Identify which cell holds the provided text, then report its (X, Y) central coordinate. 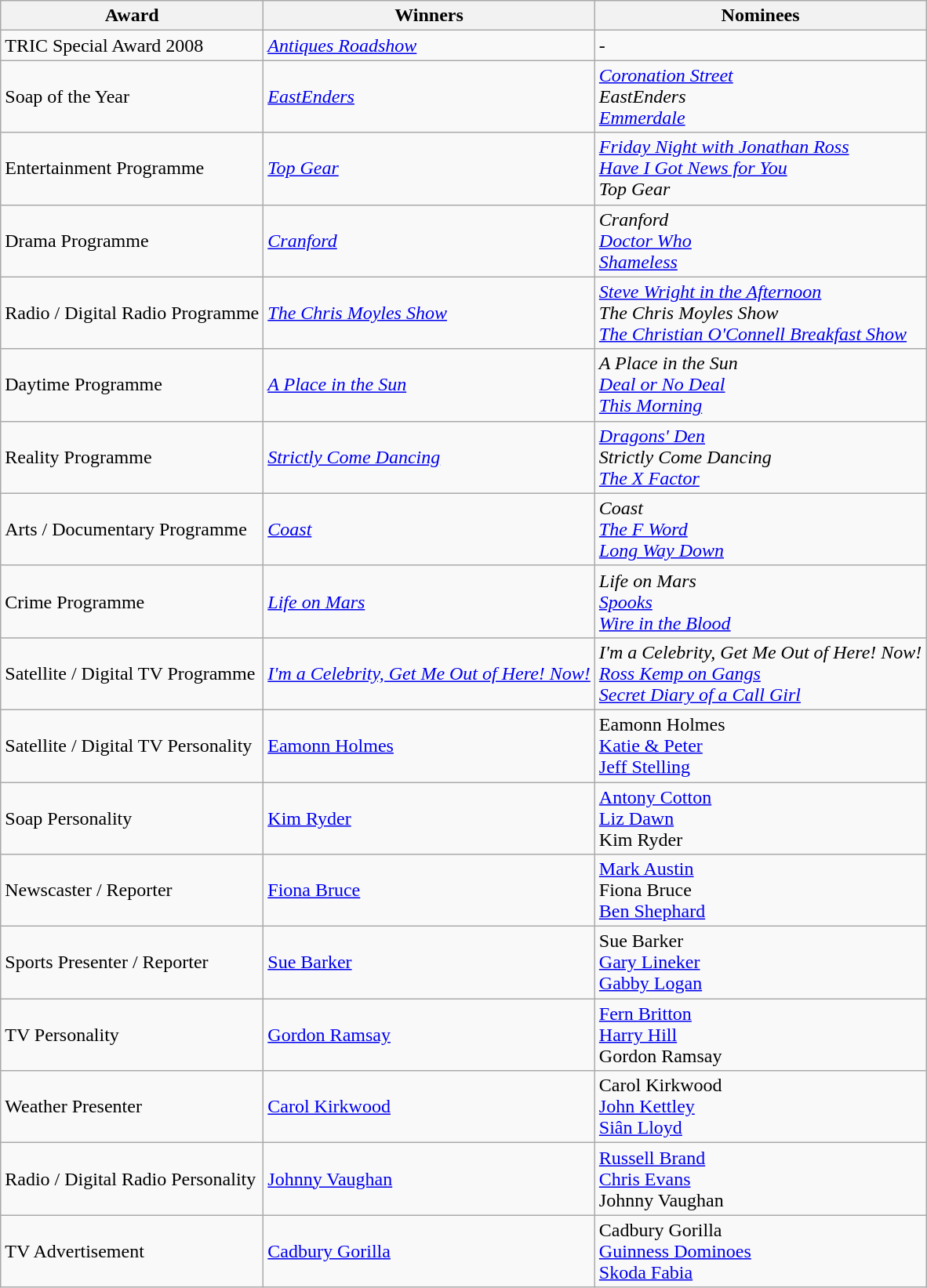
Daytime Programme (132, 385)
Carol Kirkwood John Kettley Siân Lloyd (761, 1107)
- (761, 45)
TRIC Special Award 2008 (132, 45)
Steve Wright in the Afternoon The Chris Moyles Show The Christian O'Connell Breakfast Show (761, 313)
Sue Barker Gary Lineker Gabby Logan (761, 963)
Nominees (761, 16)
Cadbury Gorilla (430, 1251)
Top Gear (430, 169)
Soap Personality (132, 818)
Sue Barker (430, 963)
I'm a Celebrity, Get Me Out of Here! Now! (430, 673)
Carol Kirkwood (430, 1107)
Friday Night with Jonathan Ross Have I Got News for You Top Gear (761, 169)
Radio / Digital Radio Programme (132, 313)
EastEnders (430, 96)
Award (132, 16)
Radio / Digital Radio Personality (132, 1179)
Sports Presenter / Reporter (132, 963)
Weather Presenter (132, 1107)
TV Advertisement (132, 1251)
Gordon Ramsay (430, 1035)
Soap of the Year (132, 96)
TV Personality (132, 1035)
Mark Austin Fiona Bruce Ben Shephard (761, 891)
Antiques Roadshow (430, 45)
Drama Programme (132, 241)
Antony Cotton Liz Dawn Kim Ryder (761, 818)
Strictly Come Dancing (430, 457)
Crime Programme (132, 601)
Cranford (430, 241)
Cadbury Gorilla Guinness Dominoes Skoda Fabia (761, 1251)
Fern Britton Harry Hill Gordon Ramsay (761, 1035)
A Place in the Sun Deal or No Deal This Morning (761, 385)
Russell Brand Chris Evans Johnny Vaughan (761, 1179)
Dragons' Den Strictly Come Dancing The X Factor (761, 457)
Fiona Bruce (430, 891)
Kim Ryder (430, 818)
Arts / Documentary Programme (132, 529)
Satellite / Digital TV Personality (132, 746)
The Chris Moyles Show (430, 313)
Reality Programme (132, 457)
Life on Mars Spooks Wire in the Blood (761, 601)
I'm a Celebrity, Get Me Out of Here! Now! Ross Kemp on Gangs Secret Diary of a Call Girl (761, 673)
Newscaster / Reporter (132, 891)
Coronation Street EastEnders Emmerdale (761, 96)
Coast The F Word Long Way Down (761, 529)
A Place in the Sun (430, 385)
Entertainment Programme (132, 169)
Satellite / Digital TV Programme (132, 673)
Eamonn Holmes (430, 746)
Life on Mars (430, 601)
Eamonn Holmes Katie & Peter Jeff Stelling (761, 746)
Winners (430, 16)
Coast (430, 529)
Johnny Vaughan (430, 1179)
Cranford Doctor Who Shameless (761, 241)
